Capture the cell that displays the provided text and extract its (X, Y) central coordinate. 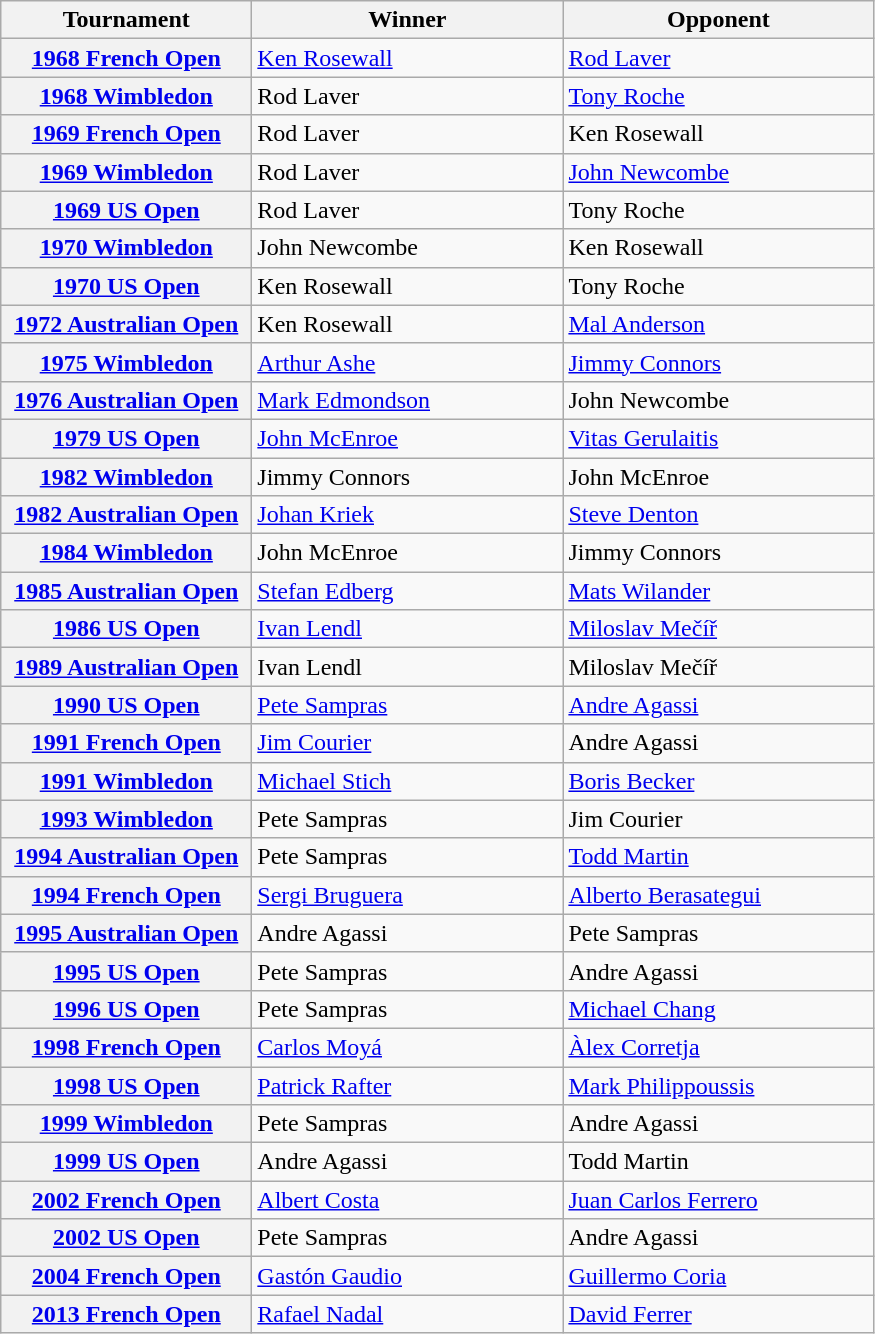
1969 US Open (126, 210)
1982 Australian Open (126, 515)
2002 French Open (126, 1200)
2002 US Open (126, 1238)
1969 Wimbledon (126, 172)
2013 French Open (126, 1314)
Mats Wilander (718, 591)
Carlos Moyá (408, 1047)
Mark Philippoussis (718, 1085)
1991 Wimbledon (126, 781)
1969 French Open (126, 134)
1979 US Open (126, 438)
1985 Australian Open (126, 591)
1999 Wimbledon (126, 1124)
Sergi Bruguera (408, 895)
Guillermo Coria (718, 1276)
Winner (408, 20)
Patrick Rafter (408, 1085)
Opponent (718, 20)
2004 French Open (126, 1276)
1996 US Open (126, 1009)
Stefan Edberg (408, 591)
Mark Edmondson (408, 400)
Boris Becker (718, 781)
1995 Australian Open (126, 933)
Albert Costa (408, 1200)
Juan Carlos Ferrero (718, 1200)
Tournament (126, 20)
1984 Wimbledon (126, 553)
1990 US Open (126, 705)
1999 US Open (126, 1162)
Gastón Gaudio (408, 1276)
1998 US Open (126, 1085)
1994 Australian Open (126, 857)
Rafael Nadal (408, 1314)
1975 Wimbledon (126, 362)
1972 Australian Open (126, 324)
1970 US Open (126, 286)
Arthur Ashe (408, 362)
1970 Wimbledon (126, 248)
1998 French Open (126, 1047)
1968 French Open (126, 58)
Àlex Corretja (718, 1047)
Steve Denton (718, 515)
Michael Chang (718, 1009)
1993 Wimbledon (126, 819)
Johan Kriek (408, 515)
Vitas Gerulaitis (718, 438)
1968 Wimbledon (126, 96)
David Ferrer (718, 1314)
1976 Australian Open (126, 400)
1986 US Open (126, 629)
1991 French Open (126, 743)
1994 French Open (126, 895)
1982 Wimbledon (126, 477)
Alberto Berasategui (718, 895)
Mal Anderson (718, 324)
Michael Stich (408, 781)
1989 Australian Open (126, 667)
1995 US Open (126, 971)
